Search for the cell housing the specified text and yield its [X, Y] center coordinate. 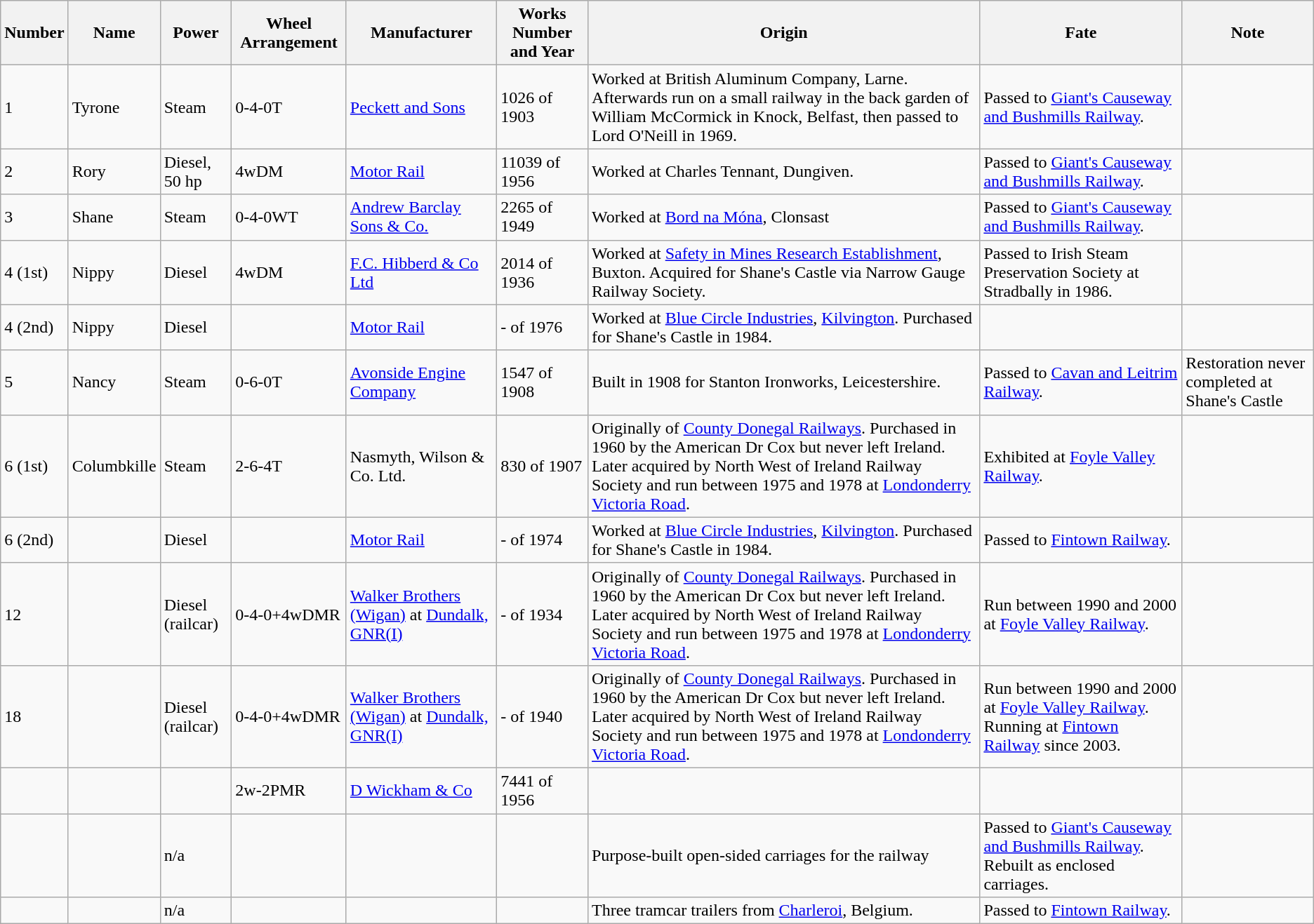
18 [34, 716]
- of 1974 [543, 540]
Tyrone [114, 107]
Run between 1990 and 2000 at Foyle Valley Railway. [1081, 614]
12 [34, 614]
Exhibited at Foyle Valley Railway. [1081, 466]
6 (2nd) [34, 540]
1547 of 1908 [543, 382]
Passed to Irish Steam Preservation Society at Stradbally in 1986. [1081, 272]
2-6-4T [289, 466]
2014 of 1936 [543, 272]
Shane [114, 217]
Worked at Safety in Mines Research Establishment, Buxton. Acquired for Shane's Castle via Narrow Gauge Railway Society. [783, 272]
Rory [114, 171]
Nancy [114, 382]
830 of 1907 [543, 466]
Run between 1990 and 2000 at Foyle Valley Railway. Running at Fintown Railway since 2003. [1081, 716]
2w-2PMR [289, 790]
0-6-0T [289, 382]
3 [34, 217]
Power [196, 33]
Diesel, 50 hp [196, 171]
- of 1934 [543, 614]
Passed to Giant's Causeway and Bushmills Railway. Rebuilt as enclosed carriages. [1081, 856]
0-4-0T [289, 107]
Name [114, 33]
2 [34, 171]
Purpose-built open-sided carriages for the railway [783, 856]
Three tramcar trailers from Charleroi, Belgium. [783, 911]
- of 1940 [543, 716]
Avonside Engine Company [421, 382]
Restoration never completed at Shane's Castle [1248, 382]
2265 of 1949 [543, 217]
D Wickham & Co [421, 790]
1026 of 1903 [543, 107]
0-4-0WT [289, 217]
Columbkille [114, 466]
6 (1st) [34, 466]
Worked at Charles Tennant, Dungiven. [783, 171]
5 [34, 382]
Number [34, 33]
4 (1st) [34, 272]
Manufacturer [421, 33]
4 (2nd) [34, 327]
Nasmyth, Wilson & Co. Ltd. [421, 466]
Andrew Barclay Sons & Co. [421, 217]
Fate [1081, 33]
Worked at Bord na Móna, Clonsast [783, 217]
11039 of 1956 [543, 171]
Note [1248, 33]
Peckett and Sons [421, 107]
F.C. Hibberd & Co Ltd [421, 272]
- of 1976 [543, 327]
Built in 1908 for Stanton Ironworks, Leicestershire. [783, 382]
Passed to Cavan and Leitrim Railway. [1081, 382]
1 [34, 107]
Wheel Arrangement [289, 33]
Works Number and Year [543, 33]
Origin [783, 33]
7441 of 1956 [543, 790]
